Extract the [x, y] coordinate from the center of the cell holding the provided text.  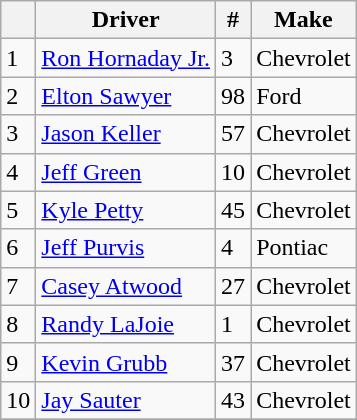
43 [234, 400]
Make [304, 20]
Jeff Green [126, 172]
8 [18, 324]
Jay Sauter [126, 400]
Jason Keller [126, 134]
37 [234, 362]
27 [234, 286]
Casey Atwood [126, 286]
7 [18, 286]
Pontiac [304, 248]
5 [18, 210]
Kevin Grubb [126, 362]
45 [234, 210]
Ford [304, 96]
Ron Hornaday Jr. [126, 58]
Kyle Petty [126, 210]
98 [234, 96]
Jeff Purvis [126, 248]
Randy LaJoie [126, 324]
57 [234, 134]
9 [18, 362]
6 [18, 248]
2 [18, 96]
Elton Sawyer [126, 96]
# [234, 20]
Driver [126, 20]
